Pinpoint the cell where the given text exists, returning its [X, Y] midpoint coordinate. 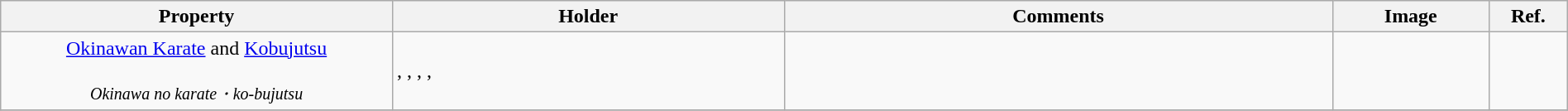
Property [197, 17]
Holder [588, 17]
Okinawan Karate and KobujutsuOkinawa no karate・ko-bujutsu [197, 71]
, , , , [588, 71]
Ref. [1528, 17]
Image [1411, 17]
Comments [1059, 17]
